Search for the cell housing the specified text and yield its [x, y] center coordinate. 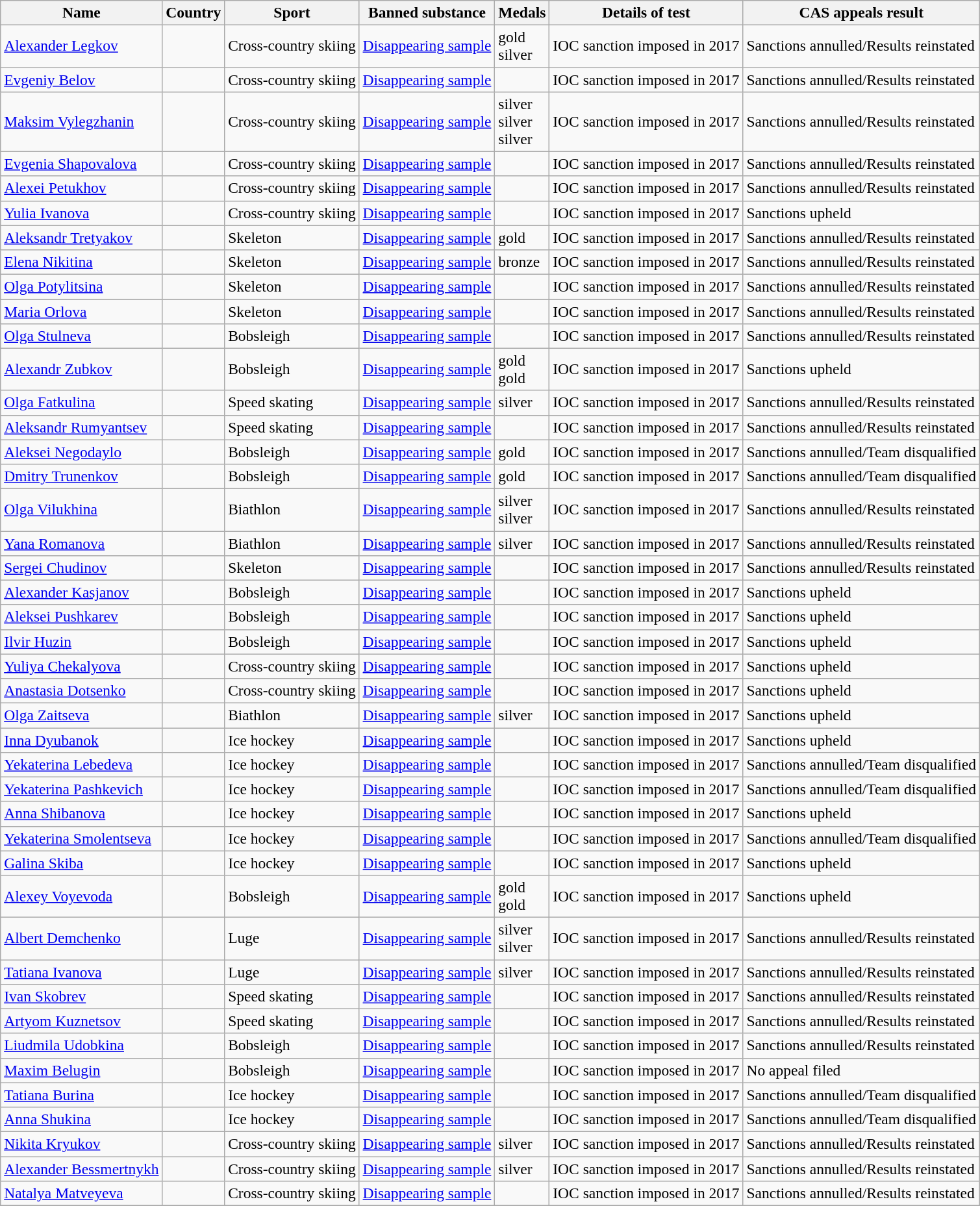
Yuliya Chekalyova [82, 666]
Maxim Belugin [82, 1070]
Alexander Legkov [82, 45]
Olga Potylitsina [82, 286]
Albert Demchenko [82, 938]
Ivan Skobrev [82, 996]
Country [194, 12]
Yulia Ivanova [82, 213]
Yekaterina Pashkevich [82, 789]
Nikita Kryukov [82, 1144]
Yekaterina Smolentseva [82, 838]
Banned substance [427, 12]
CAS appeals result [861, 12]
silver silver silver [522, 121]
Anna Shukina [82, 1119]
Anna Shibanova [82, 814]
No appeal filed [861, 1070]
Olga Stulneva [82, 336]
Artyom Kuznetsov [82, 1021]
Dmitry Trunenkov [82, 476]
Sergei Chudinov [82, 568]
Aleksei Pushkarev [82, 617]
Liudmila Udobkina [82, 1046]
Anastasia Dotsenko [82, 690]
Olga Vilukhina [82, 509]
Yana Romanova [82, 543]
Alexander Bessmertnykh [82, 1168]
Details of test [646, 12]
gold silver [522, 45]
Alexey Voyevoda [82, 896]
Sport [292, 12]
Medals [522, 12]
Aleksei Negodaylo [82, 452]
Evgeniy Belov [82, 79]
Olga Fatkulina [82, 403]
Tatiana Ivanova [82, 972]
Evgenia Shapovalova [82, 164]
Name [82, 12]
Maria Orlova [82, 311]
Inna Dyubanok [82, 740]
Aleksandr Rumyantsev [82, 427]
Yekaterina Lebedeva [82, 764]
bronze [522, 262]
Alexei Petukhov [82, 188]
Galina Skiba [82, 863]
Natalya Matveyeva [82, 1193]
Maksim Vylegzhanin [82, 121]
Elena Nikitina [82, 262]
Tatiana Burina [82, 1095]
Alexander Kasjanov [82, 592]
Aleksandr Tretyakov [82, 238]
Ilvir Huzin [82, 642]
Alexandr Zubkov [82, 369]
Olga Zaitseva [82, 715]
